For the text-containing cell, return its midpoint in (x, y) coordinate format. 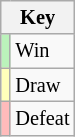
Draw (42, 85)
Key (38, 17)
Win (42, 51)
Defeat (42, 118)
